Find where the given text appears and provide that cell's center as [x, y] coordinate. 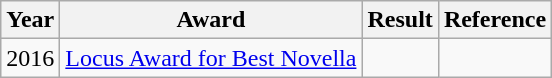
Year [30, 20]
Result [400, 20]
Locus Award for Best Novella [211, 58]
Reference [494, 20]
Award [211, 20]
2016 [30, 58]
